Search for the cell housing the specified text and yield its (x, y) center coordinate. 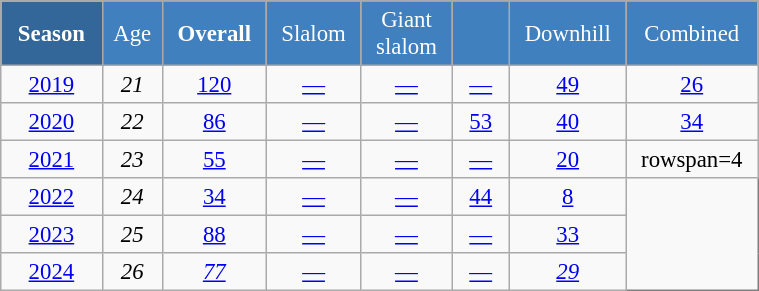
86 (214, 122)
88 (214, 235)
Combined (692, 34)
Downhill (568, 34)
120 (214, 85)
rowspan=4 (692, 160)
8 (568, 197)
20 (568, 160)
40 (568, 122)
21 (132, 85)
24 (132, 197)
Giantslalom (406, 34)
53 (481, 122)
23 (132, 160)
Age (132, 34)
2022 (52, 197)
33 (568, 235)
25 (132, 235)
2023 (52, 235)
2020 (52, 122)
Season (52, 34)
49 (568, 85)
2021 (52, 160)
44 (481, 197)
55 (214, 160)
26 (692, 85)
2019 (52, 85)
Overall (214, 34)
Slalom (314, 34)
22 (132, 122)
